Detect which cell encompasses the target text, then output its [X, Y] center coordinate. 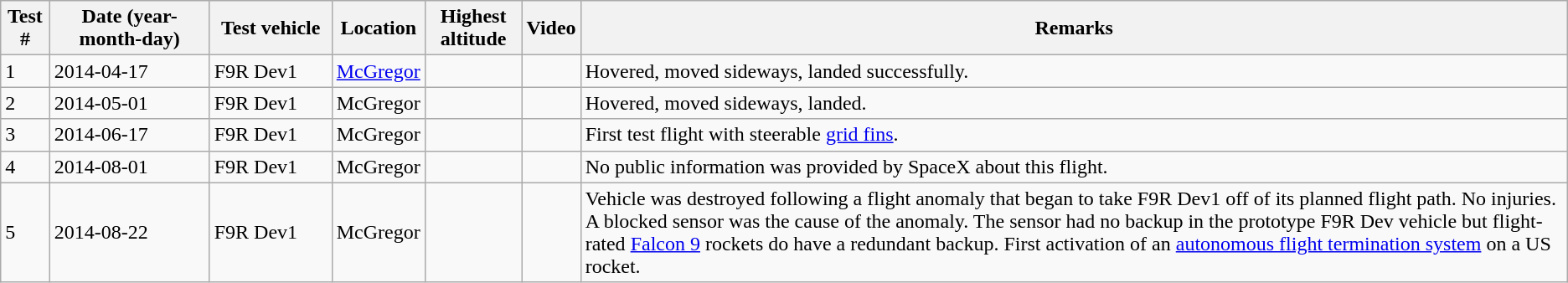
Highest altitude [473, 28]
2014-04-17 [129, 71]
2014-08-22 [129, 233]
Test # [25, 28]
1 [25, 71]
Test vehicle [271, 28]
Location [379, 28]
No public information was provided by SpaceX about this flight. [1074, 167]
4 [25, 167]
3 [25, 135]
Date (year-month-day) [129, 28]
2 [25, 103]
2014-08-01 [129, 167]
Video [551, 28]
First test flight with steerable grid fins. [1074, 135]
2014-05-01 [129, 103]
2014-06-17 [129, 135]
Hovered, moved sideways, landed. [1074, 103]
5 [25, 233]
Hovered, moved sideways, landed successfully. [1074, 71]
Remarks [1074, 28]
